Output the (x, y) coordinate of the center of the cell containing the given text.  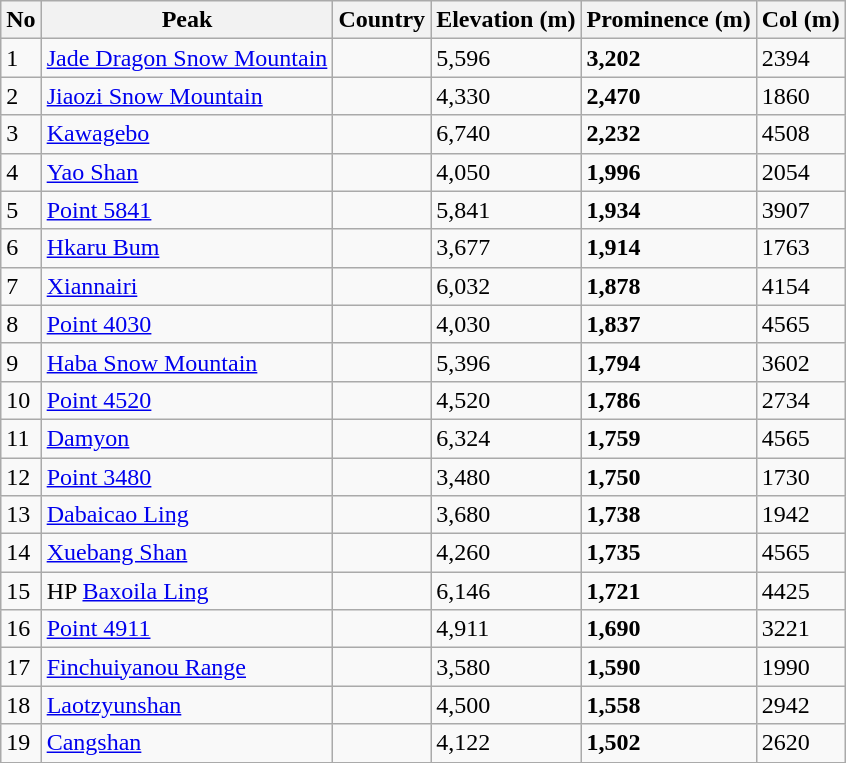
13 (21, 515)
Elevation (m) (506, 20)
15 (21, 591)
1,914 (668, 248)
Prominence (m) (668, 20)
No (21, 20)
4,260 (506, 553)
5,596 (506, 58)
Point 4520 (187, 400)
9 (21, 362)
Point 4911 (187, 629)
2394 (800, 58)
Peak (187, 20)
1,786 (668, 400)
6,032 (506, 286)
1,735 (668, 553)
2942 (800, 705)
3907 (800, 210)
Point 3480 (187, 477)
4,050 (506, 172)
1942 (800, 515)
1 (21, 58)
1763 (800, 248)
2734 (800, 400)
18 (21, 705)
1,934 (668, 210)
Damyon (187, 438)
Col (m) (800, 20)
Hkaru Bum (187, 248)
Cangshan (187, 743)
1990 (800, 667)
1,750 (668, 477)
Jiaozi Snow Mountain (187, 96)
HP Baxoila Ling (187, 591)
4 (21, 172)
19 (21, 743)
Country (382, 20)
8 (21, 324)
14 (21, 553)
Haba Snow Mountain (187, 362)
11 (21, 438)
1,794 (668, 362)
3602 (800, 362)
17 (21, 667)
Xuebang Shan (187, 553)
7 (21, 286)
4154 (800, 286)
1,837 (668, 324)
3,677 (506, 248)
6,740 (506, 134)
Laotzyunshan (187, 705)
2054 (800, 172)
1730 (800, 477)
6,324 (506, 438)
1,721 (668, 591)
16 (21, 629)
Point 5841 (187, 210)
3221 (800, 629)
4,911 (506, 629)
1,759 (668, 438)
Yao Shan (187, 172)
4425 (800, 591)
12 (21, 477)
Dabaicao Ling (187, 515)
5 (21, 210)
4,122 (506, 743)
Kawagebo (187, 134)
Finchuiyanou Range (187, 667)
2620 (800, 743)
3,680 (506, 515)
4508 (800, 134)
2 (21, 96)
1,996 (668, 172)
4,520 (506, 400)
5,841 (506, 210)
1860 (800, 96)
2,470 (668, 96)
1,690 (668, 629)
1,590 (668, 667)
6,146 (506, 591)
4,500 (506, 705)
3,580 (506, 667)
10 (21, 400)
Xiannairi (187, 286)
2,232 (668, 134)
Point 4030 (187, 324)
3,480 (506, 477)
Jade Dragon Snow Mountain (187, 58)
4,030 (506, 324)
1,738 (668, 515)
1,502 (668, 743)
1,878 (668, 286)
3,202 (668, 58)
6 (21, 248)
5,396 (506, 362)
3 (21, 134)
1,558 (668, 705)
4,330 (506, 96)
